Capture the cell that displays the provided text and extract its [x, y] central coordinate. 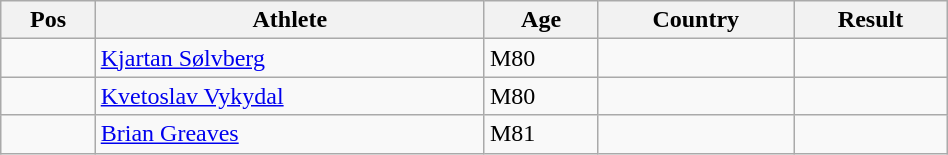
Brian Greaves [290, 134]
Result [870, 20]
Pos [48, 20]
Country [696, 20]
M81 [540, 134]
Age [540, 20]
Kjartan Sølvberg [290, 58]
Kvetoslav Vykydal [290, 96]
Athlete [290, 20]
